Determine the (X, Y) coordinate at the center of the cell enclosing the given text.  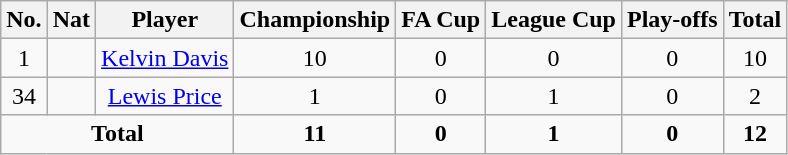
Championship (315, 20)
11 (315, 134)
Kelvin Davis (165, 58)
No. (24, 20)
Nat (71, 20)
34 (24, 96)
12 (755, 134)
Player (165, 20)
Lewis Price (165, 96)
League Cup (554, 20)
2 (755, 96)
Play-offs (672, 20)
FA Cup (441, 20)
